Return the [x, y] coordinate for the center point of the cell that contains the specified text.  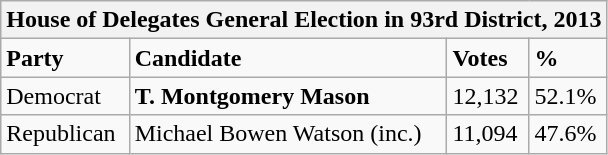
47.6% [568, 134]
Republican [65, 134]
T. Montgomery Mason [288, 96]
Candidate [288, 58]
52.1% [568, 96]
12,132 [488, 96]
Party [65, 58]
Votes [488, 58]
House of Delegates General Election in 93rd District, 2013 [304, 20]
Democrat [65, 96]
11,094 [488, 134]
Michael Bowen Watson (inc.) [288, 134]
% [568, 58]
